Pinpoint the cell where the given text exists, returning its (X, Y) midpoint coordinate. 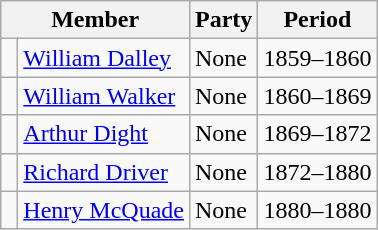
Arthur Dight (104, 134)
1860–1869 (318, 96)
1880–1880 (318, 210)
William Walker (104, 96)
1872–1880 (318, 172)
Henry McQuade (104, 210)
Member (96, 20)
1859–1860 (318, 58)
Richard Driver (104, 172)
Party (223, 20)
William Dalley (104, 58)
Period (318, 20)
1869–1872 (318, 134)
